For the text-containing cell, return its midpoint in (X, Y) coordinate format. 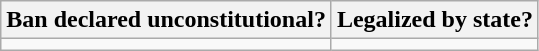
Legalized by state? (434, 20)
Ban declared unconstitutional? (166, 20)
